Capture the cell that displays the provided text and extract its [x, y] central coordinate. 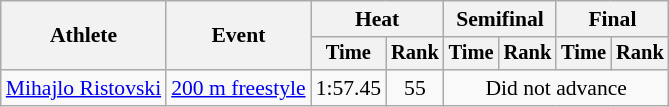
Event [238, 36]
Semifinal [500, 19]
Heat [378, 19]
55 [415, 88]
200 m freestyle [238, 88]
Final [612, 19]
1:57.45 [348, 88]
Did not advance [556, 88]
Athlete [84, 36]
Mihajlo Ristovski [84, 88]
